Find where the given text appears and provide that cell's center as (x, y) coordinate. 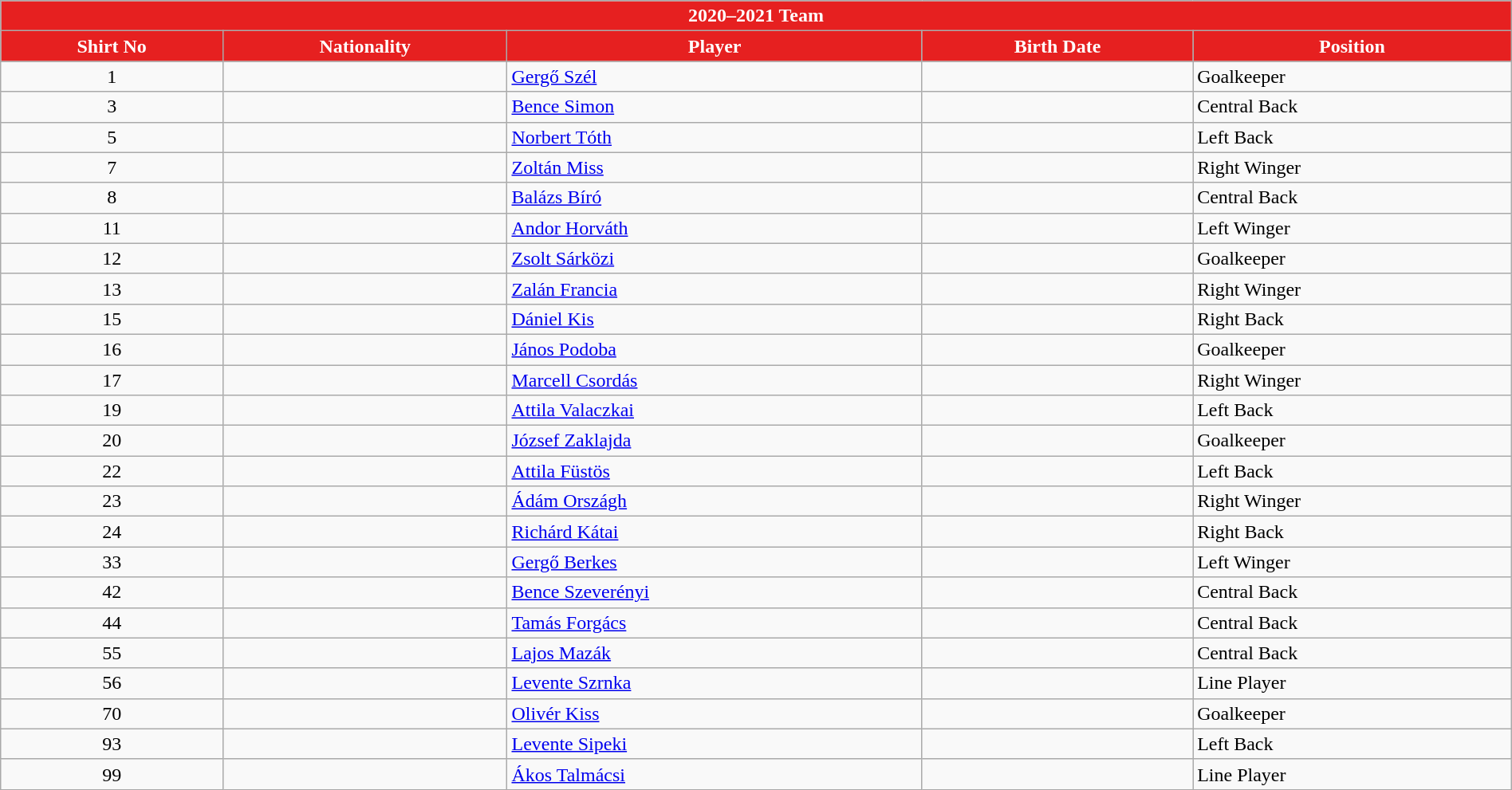
Norbert Tóth (715, 137)
Ákos Talmácsi (715, 774)
Richárd Kátai (715, 532)
Player (715, 46)
Bence Simon (715, 107)
Birth Date (1057, 46)
11 (112, 228)
Olivér Kiss (715, 713)
Attila Valaczkai (715, 411)
3 (112, 107)
15 (112, 319)
Position (1353, 46)
József Zaklajda (715, 441)
13 (112, 289)
24 (112, 532)
33 (112, 562)
Zalán Francia (715, 289)
Levente Sipeki (715, 744)
Marcell Csordás (715, 380)
93 (112, 744)
5 (112, 137)
Zoltán Miss (715, 167)
70 (112, 713)
Tamás Forgács (715, 623)
56 (112, 683)
17 (112, 380)
Ádám Országh (715, 501)
János Podoba (715, 349)
23 (112, 501)
Dániel Kis (715, 319)
Shirt No (112, 46)
16 (112, 349)
Gergő Berkes (715, 562)
Bence Szeverényi (715, 592)
20 (112, 441)
Balázs Bíró (715, 198)
Lajos Mazák (715, 653)
7 (112, 167)
8 (112, 198)
Nationality (365, 46)
2020–2021 Team (756, 16)
19 (112, 411)
1 (112, 77)
44 (112, 623)
Zsolt Sárközi (715, 258)
12 (112, 258)
99 (112, 774)
42 (112, 592)
22 (112, 471)
Attila Füstös (715, 471)
55 (112, 653)
Levente Szrnka (715, 683)
Andor Horváth (715, 228)
Gergő Szél (715, 77)
